Find where the given text appears and provide that cell's center as [X, Y] coordinate. 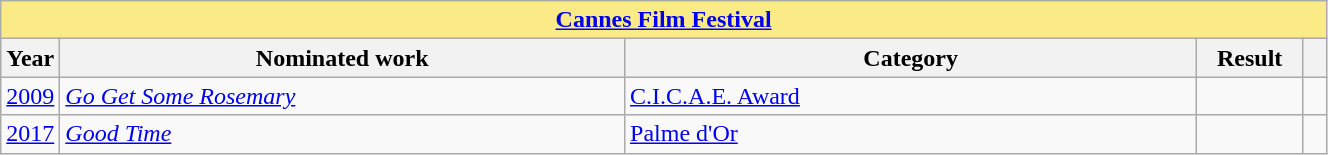
Cannes Film Festival [664, 20]
C.I.C.A.E. Award [911, 96]
Nominated work [342, 58]
2017 [30, 134]
Category [911, 58]
Year [30, 58]
Go Get Some Rosemary [342, 96]
Palme d'Or [911, 134]
Result [1250, 58]
2009 [30, 96]
Good Time [342, 134]
